Detect which cell encompasses the target text, then output its [x, y] center coordinate. 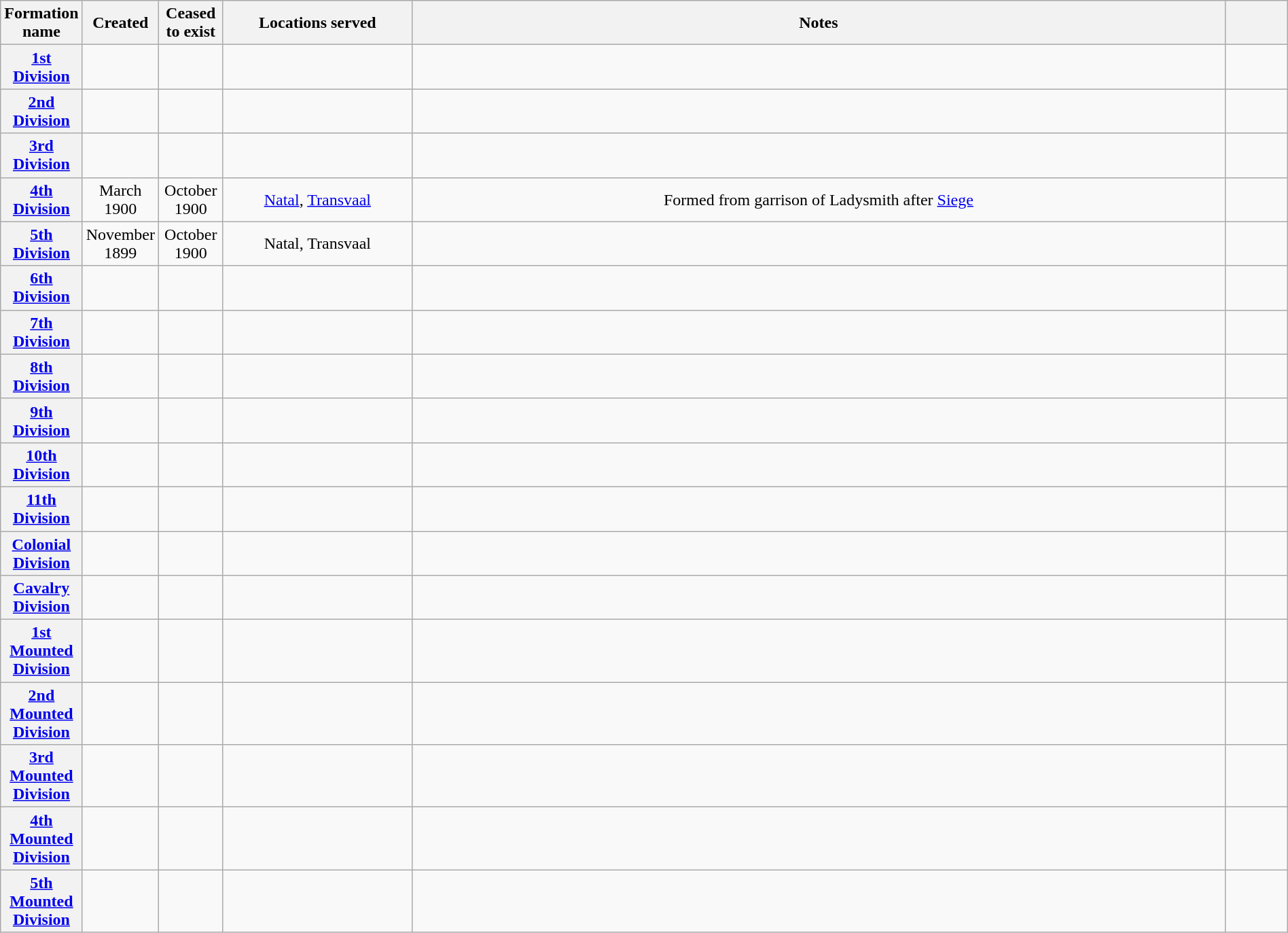
Created [120, 23]
Formed from garrison of Ladysmith after Siege [819, 200]
Colonial Division [41, 553]
6th Division [41, 288]
Formation name [41, 23]
8th Division [41, 376]
7th Division [41, 332]
5th Mounted Division [41, 901]
2nd Division [41, 111]
3rd Mounted Division [41, 776]
2nd Mounted Division [41, 714]
Cavalry Division [41, 598]
5th Division [41, 243]
Notes [819, 23]
4th Mounted Division [41, 839]
Ceased to exist [190, 23]
4th Division [41, 200]
1st Mounted Division [41, 651]
1st Division [41, 67]
Locations served [318, 23]
March 1900 [120, 200]
9th Division [41, 420]
November 1899 [120, 243]
10th Division [41, 465]
3rd Division [41, 155]
11th Division [41, 508]
